Output the [x, y] coordinate of the center of the cell containing the given text.  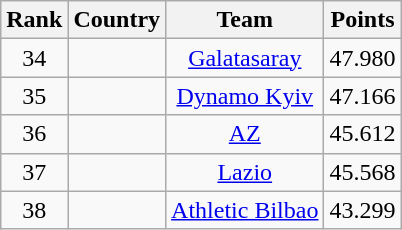
Points [362, 20]
Lazio [245, 172]
47.166 [362, 96]
45.568 [362, 172]
36 [34, 134]
45.612 [362, 134]
Dynamo Kyiv [245, 96]
34 [34, 58]
35 [34, 96]
47.980 [362, 58]
Rank [34, 20]
AZ [245, 134]
37 [34, 172]
43.299 [362, 210]
Athletic Bilbao [245, 210]
38 [34, 210]
Team [245, 20]
Galatasaray [245, 58]
Country [117, 20]
